Locate the cell with the specified text and output its (x, y) center coordinate. 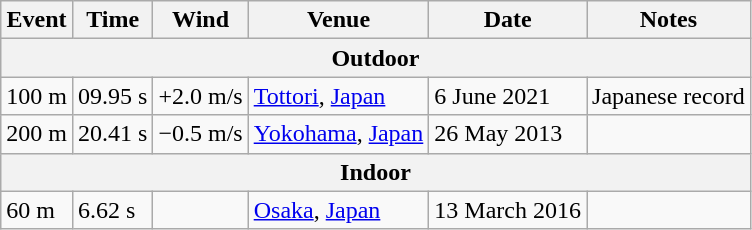
Yokohama, Japan (338, 134)
13 March 2016 (508, 210)
200 m (37, 134)
Event (37, 20)
100 m (37, 96)
60 m (37, 210)
6.62 s (112, 210)
+2.0 m/s (200, 96)
Venue (338, 20)
Indoor (376, 172)
20.41 s (112, 134)
Osaka, Japan (338, 210)
09.95 s (112, 96)
26 May 2013 (508, 134)
Notes (669, 20)
Outdoor (376, 58)
Tottori, Japan (338, 96)
Time (112, 20)
6 June 2021 (508, 96)
Wind (200, 20)
−0.5 m/s (200, 134)
Date (508, 20)
Japanese record (669, 96)
